For the text-containing cell, return its midpoint in (x, y) coordinate format. 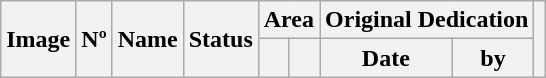
by (493, 58)
Status (220, 39)
Original Dedication (427, 20)
Date (386, 58)
Name (148, 39)
Image (38, 39)
Area (288, 20)
Nº (94, 39)
